For the text-containing cell, return its midpoint in [x, y] coordinate format. 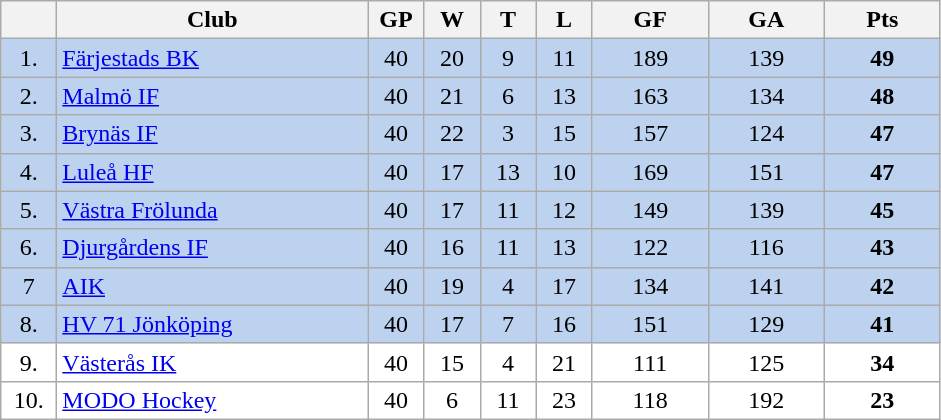
116 [766, 248]
163 [650, 96]
AIK [212, 286]
45 [882, 210]
48 [882, 96]
49 [882, 58]
Västerås IK [212, 362]
34 [882, 362]
8. [29, 324]
5. [29, 210]
149 [650, 210]
3. [29, 134]
4. [29, 172]
124 [766, 134]
19 [452, 286]
Pts [882, 20]
41 [882, 324]
Brynäs IF [212, 134]
10 [564, 172]
12 [564, 210]
157 [650, 134]
Malmö IF [212, 96]
141 [766, 286]
189 [650, 58]
GA [766, 20]
Luleå HF [212, 172]
Västra Frölunda [212, 210]
L [564, 20]
43 [882, 248]
20 [452, 58]
129 [766, 324]
Djurgårdens IF [212, 248]
6. [29, 248]
10. [29, 400]
T [508, 20]
192 [766, 400]
22 [452, 134]
125 [766, 362]
GP [396, 20]
1. [29, 58]
GF [650, 20]
3 [508, 134]
122 [650, 248]
MODO Hockey [212, 400]
118 [650, 400]
2. [29, 96]
Färjestads BK [212, 58]
9. [29, 362]
169 [650, 172]
42 [882, 286]
9 [508, 58]
Club [212, 20]
111 [650, 362]
HV 71 Jönköping [212, 324]
W [452, 20]
